Find where the given text appears and provide that cell's center as (X, Y) coordinate. 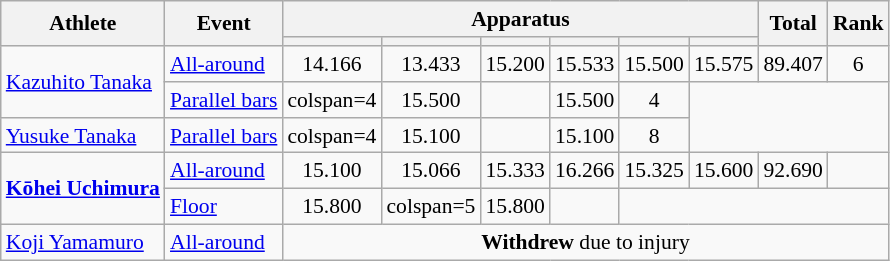
15.200 (514, 64)
8 (654, 136)
Apparatus (520, 19)
92.690 (792, 171)
13.433 (430, 64)
89.407 (792, 64)
15.066 (430, 171)
15.600 (724, 171)
Koji Yamamuro (83, 243)
Athlete (83, 24)
16.266 (584, 171)
Total (792, 24)
Withdrew due to injury (585, 243)
Rank (858, 24)
Yusuke Tanaka (83, 136)
Floor (224, 207)
colspan=5 (430, 207)
15.533 (584, 64)
Event (224, 24)
Kōhei Uchimura (83, 188)
14.166 (332, 64)
15.575 (724, 64)
15.333 (514, 171)
4 (654, 100)
Kazuhito Tanaka (83, 82)
15.325 (654, 171)
6 (858, 64)
